Pinpoint the cell where the given text exists, returning its [x, y] midpoint coordinate. 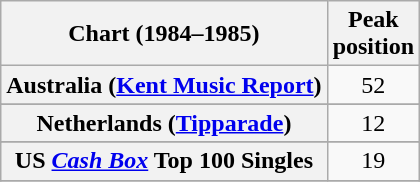
Chart (1984–1985) [164, 34]
19 [373, 161]
Netherlands (Tipparade) [164, 123]
US Cash Box Top 100 Singles [164, 161]
52 [373, 85]
12 [373, 123]
Peakposition [373, 34]
Australia (Kent Music Report) [164, 85]
